Capture the cell that displays the provided text and extract its [X, Y] central coordinate. 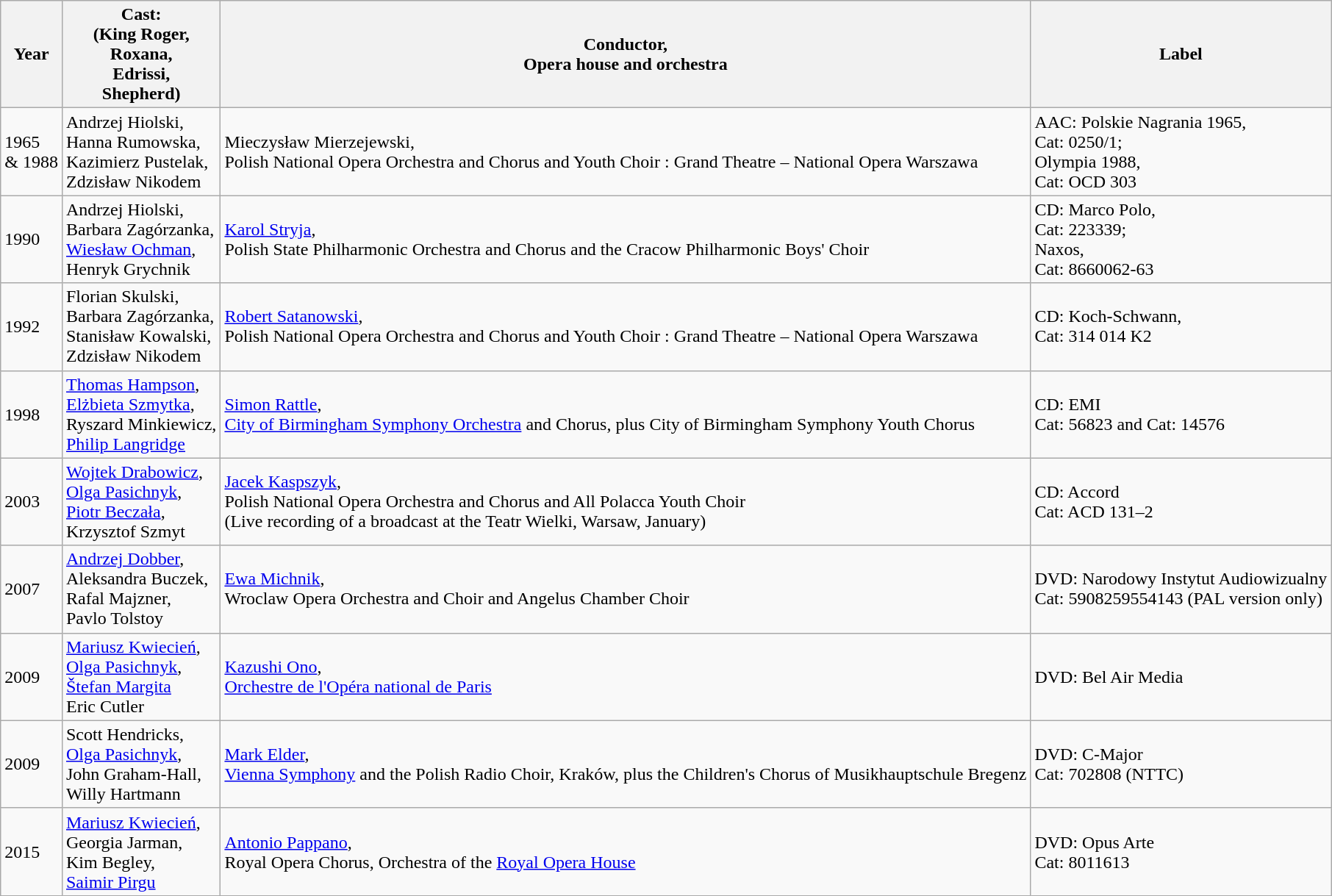
1998 [32, 415]
CD: AccordCat: ACD 131–2 [1181, 501]
Kazushi Ono,Orchestre de l'Opéra national de Paris [626, 676]
Florian Skulski,Barbara Zagórzanka,Stanisław Kowalski,Zdzisław Nikodem [141, 326]
DVD: Narodowy Instytut AudiowizualnyCat: 5908259554143 (PAL version only) [1181, 589]
Simon Rattle,City of Birmingham Symphony Orchestra and Chorus, plus City of Birmingham Symphony Youth Chorus [626, 415]
Karol Stryja,Polish State Philharmonic Orchestra and Chorus and the Cracow Philharmonic Boys' Choir [626, 240]
1990 [32, 240]
Ewa Michnik,Wroclaw Opera Orchestra and Choir and Angelus Chamber Choir [626, 589]
Andrzej Dobber,Aleksandra Buczek,Rafal Majzner,Pavlo Tolstoy [141, 589]
DVD: C-MajorCat: 702808 (NTTC) [1181, 764]
CD: EMICat: 56823 and Cat: 14576 [1181, 415]
1992 [32, 326]
Wojtek Drabowicz,Olga Pasichnyk,Piotr Beczała,Krzysztof Szmyt [141, 501]
Andrzej Hiolski,Hanna Rumowska,Kazimierz Pustelak,Zdzisław Nikodem [141, 151]
AAC: Polskie Nagrania 1965,Cat: 0250/1;Olympia 1988,Cat: OCD 303 [1181, 151]
Thomas Hampson,Elżbieta Szmytka,Ryszard Minkiewicz,Philip Langridge [141, 415]
Cast:(King Roger,Roxana,Edrissi,Shepherd) [141, 54]
Mariusz Kwiecień,Olga Pasichnyk,Štefan MargitaEric Cutler [141, 676]
Label [1181, 54]
DVD: Bel Air Media [1181, 676]
DVD: Opus ArteCat: 8011613 [1181, 851]
2007 [32, 589]
Conductor,Opera house and orchestra [626, 54]
CD: Marco Polo,Cat: 223339;Naxos,Cat: 8660062-63 [1181, 240]
Mieczysław Mierzejewski, Polish National Opera Orchestra and Chorus and Youth Choir : Grand Theatre – National Opera Warszawa [626, 151]
Mariusz Kwiecień,Georgia Jarman,Kim Begley,Saimir Pirgu [141, 851]
2003 [32, 501]
CD: Koch-Schwann,Cat: 314 014 K2 [1181, 326]
Antonio Pappano,Royal Opera Chorus, Orchestra of the Royal Opera House [626, 851]
Robert Satanowski,Polish National Opera Orchestra and Chorus and Youth Choir : Grand Theatre – National Opera Warszawa [626, 326]
2015 [32, 851]
Scott Hendricks,Olga Pasichnyk,John Graham-Hall,Willy Hartmann [141, 764]
Andrzej Hiolski,Barbara Zagórzanka,Wiesław Ochman,Henryk Grychnik [141, 240]
1965& 1988 [32, 151]
Mark Elder,Vienna Symphony and the Polish Radio Choir, Kraków, plus the Children's Chorus of Musikhauptschule Bregenz [626, 764]
Year [32, 54]
